Return (x, y) of the center of cell containing provided text 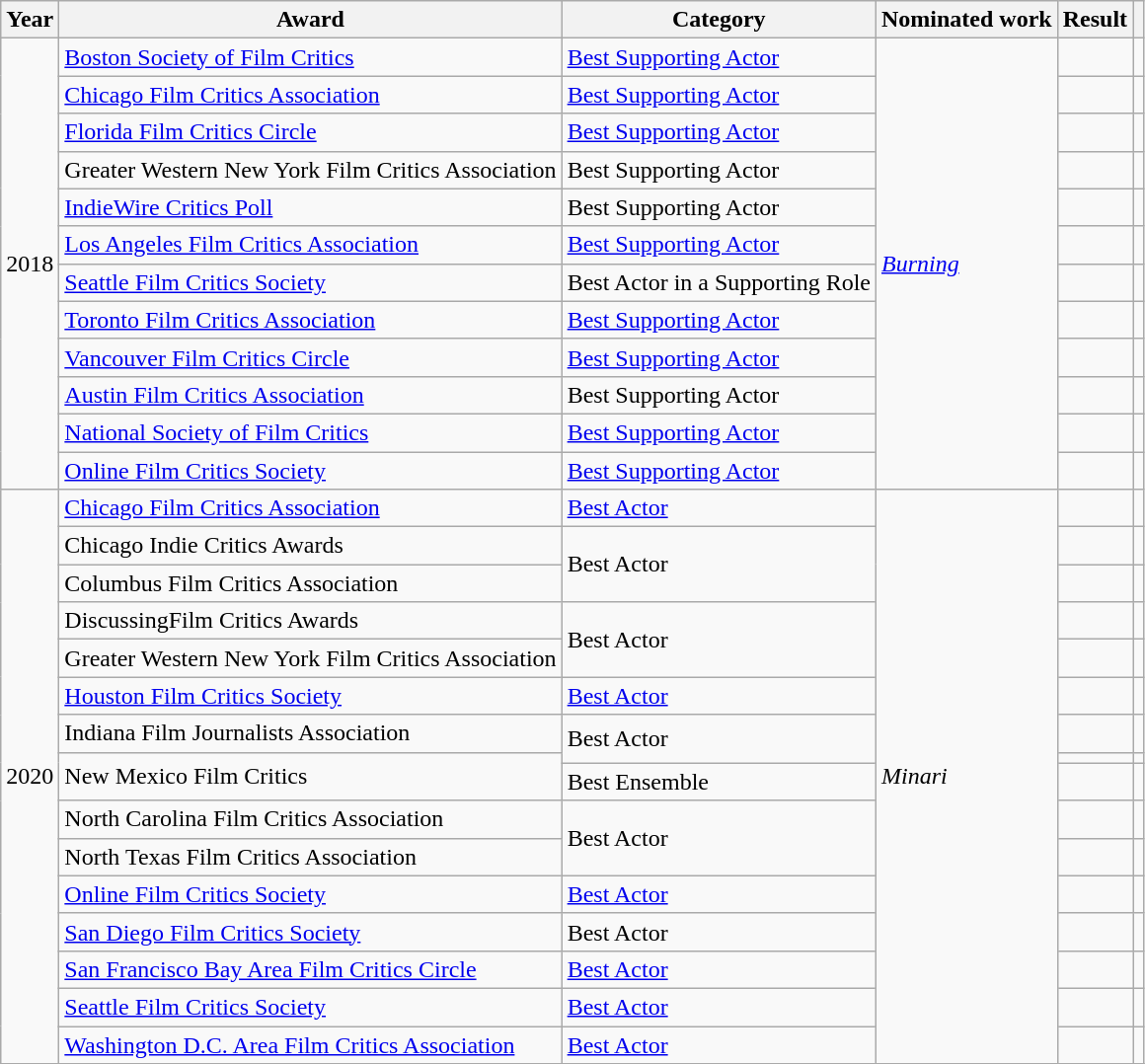
Vancouver Film Critics Circle (310, 357)
San Francisco Bay Area Film Critics Circle (310, 969)
Best Ensemble (719, 782)
Florida Film Critics Circle (310, 132)
Result (1095, 20)
Minari (966, 777)
Burning (966, 265)
2020 (30, 777)
San Diego Film Critics Society (310, 932)
Best Actor in a Supporting Role (719, 282)
Category (719, 20)
Award (310, 20)
2018 (30, 265)
IndieWire Critics Poll (310, 207)
New Mexico Film Critics (310, 776)
Toronto Film Critics Association (310, 320)
North Texas Film Critics Association (310, 857)
Chicago Indie Critics Awards (310, 546)
Columbus Film Critics Association (310, 583)
Year (30, 20)
Los Angeles Film Critics Association (310, 245)
Austin Film Critics Association (310, 395)
Boston Society of Film Critics (310, 57)
National Society of Film Critics (310, 432)
Washington D.C. Area Film Critics Association (310, 1045)
North Carolina Film Critics Association (310, 819)
DiscussingFilm Critics Awards (310, 621)
Nominated work (966, 20)
Indiana Film Journalists Association (310, 733)
Houston Film Critics Society (310, 696)
